Scan for the cell matching the given text and deliver its (x, y) coordinate at center. 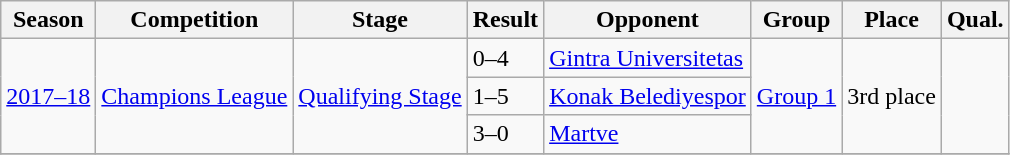
2017–18 (48, 96)
Result (505, 20)
3rd place (892, 96)
1–5 (505, 96)
Qual. (975, 20)
Opponent (648, 20)
Competition (194, 20)
Gintra Universitetas (648, 58)
Season (48, 20)
Place (892, 20)
Konak Belediyespor (648, 96)
Champions League (194, 96)
Stage (380, 20)
Group 1 (796, 96)
Martve (648, 134)
Group (796, 20)
0–4 (505, 58)
Qualifying Stage (380, 96)
3–0 (505, 134)
